Return (x, y) of the center of cell containing provided text 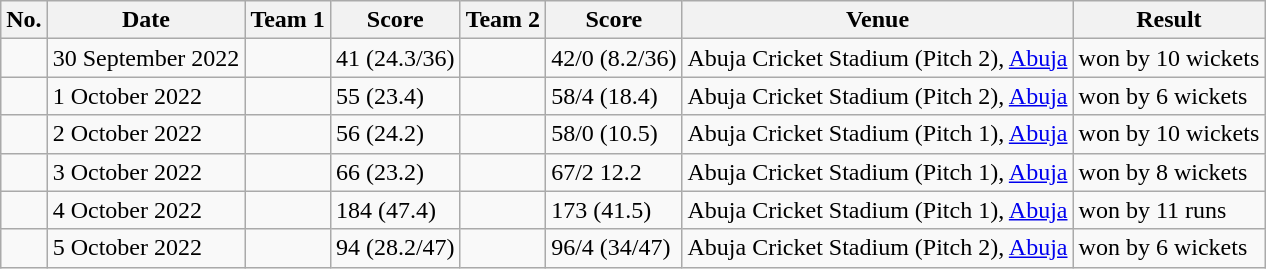
66 (23.2) (395, 172)
Date (146, 20)
30 September 2022 (146, 58)
5 October 2022 (146, 248)
Team 1 (288, 20)
55 (23.4) (395, 96)
184 (47.4) (395, 210)
94 (28.2/47) (395, 248)
Result (1169, 20)
42/0 (8.2/36) (614, 58)
58/0 (10.5) (614, 134)
56 (24.2) (395, 134)
No. (24, 20)
3 October 2022 (146, 172)
58/4 (18.4) (614, 96)
67/2 12.2 (614, 172)
won by 11 runs (1169, 210)
Venue (878, 20)
2 October 2022 (146, 134)
4 October 2022 (146, 210)
41 (24.3/36) (395, 58)
173 (41.5) (614, 210)
won by 8 wickets (1169, 172)
96/4 (34/47) (614, 248)
1 October 2022 (146, 96)
Team 2 (503, 20)
